Detect which cell encompasses the target text, then output its (X, Y) center coordinate. 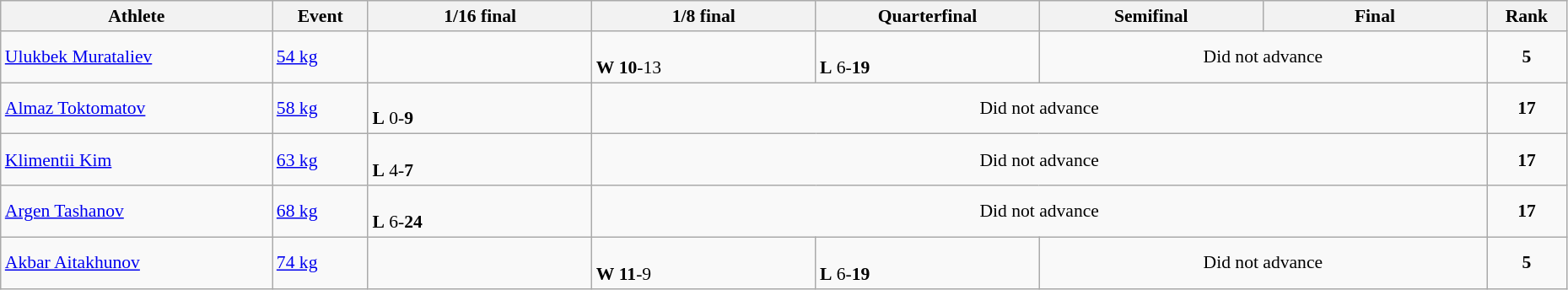
Klimentii Kim (137, 160)
Final (1375, 16)
Argen Tashanov (137, 211)
Rank (1527, 16)
W 10-13 (703, 57)
74 kg (321, 263)
Almaz Toktomatov (137, 108)
1/8 final (703, 16)
58 kg (321, 108)
L 4-7 (479, 160)
L 6-24 (479, 211)
Ulukbek Murataliev (137, 57)
Akbar Aitakhunov (137, 263)
Quarterfinal (928, 16)
W 11-9 (703, 263)
54 kg (321, 57)
68 kg (321, 211)
L 0-9 (479, 108)
Event (321, 16)
Semifinal (1150, 16)
Athlete (137, 16)
1/16 final (479, 16)
63 kg (321, 160)
